From the cell containing the given text, extract its center point as [X, Y] coordinate. 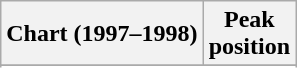
Peakposition [249, 34]
Chart (1997–1998) [102, 34]
